Identify which cell holds the provided text, then report its (x, y) central coordinate. 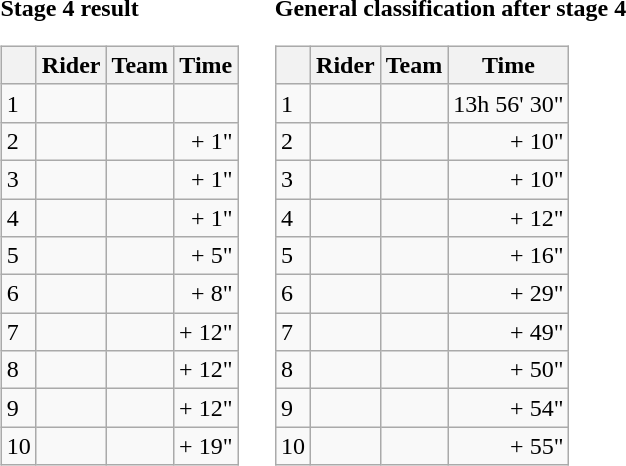
+ 5" (206, 256)
+ 55" (508, 446)
+ 19" (206, 446)
+ 50" (508, 370)
+ 29" (508, 294)
+ 8" (206, 294)
+ 16" (508, 256)
+ 54" (508, 408)
+ 49" (508, 332)
13h 56' 30" (508, 103)
